Locate the cell with the specified text and output its [x, y] center coordinate. 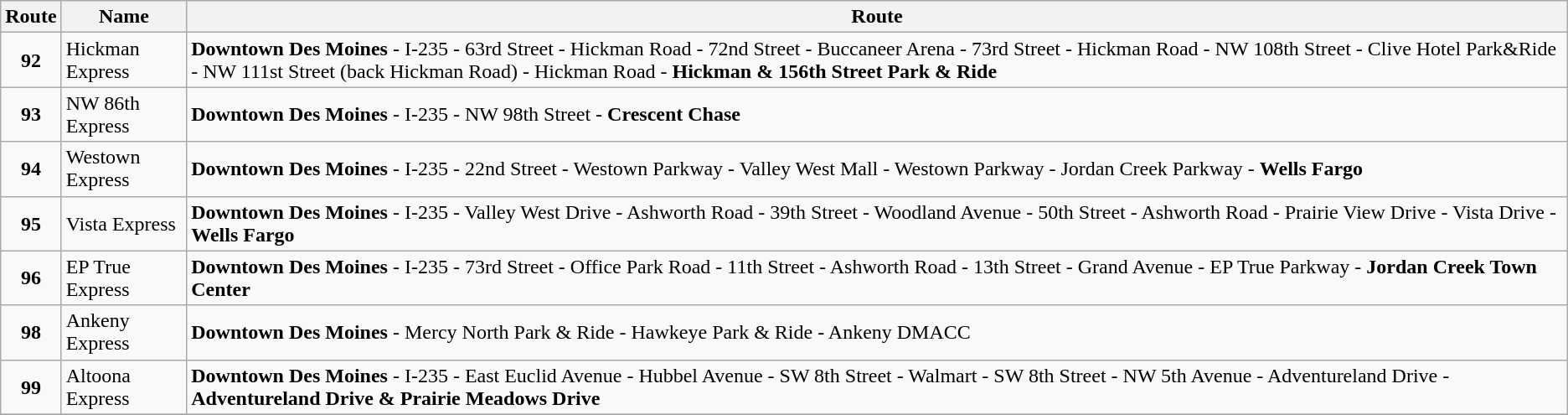
Downtown Des Moines - I-235 - NW 98th Street - Crescent Chase [878, 114]
95 [31, 223]
98 [31, 332]
Downtown Des Moines - Mercy North Park & Ride - Hawkeye Park & Ride - Ankeny DMACC [878, 332]
96 [31, 278]
92 [31, 60]
NW 86th Express [124, 114]
Hickman Express [124, 60]
Vista Express [124, 223]
EP True Express [124, 278]
99 [31, 387]
Name [124, 17]
Ankeny Express [124, 332]
Downtown Des Moines - I-235 - 22nd Street - Westown Parkway - Valley West Mall - Westown Parkway - Jordan Creek Parkway - Wells Fargo [878, 169]
94 [31, 169]
93 [31, 114]
Altoona Express [124, 387]
Westown Express [124, 169]
